Identify which cell holds the provided text, then report its (x, y) central coordinate. 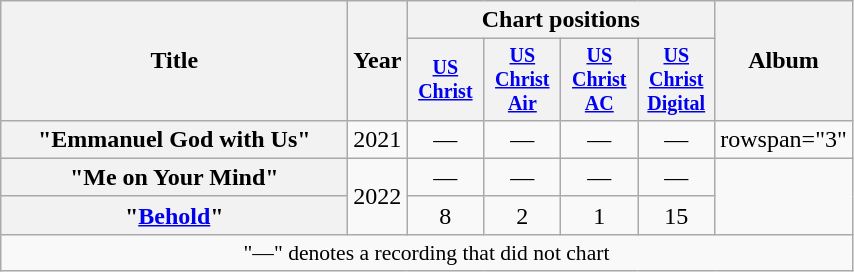
USChristAir (522, 80)
USChristAC (600, 80)
"Me on Your Mind" (174, 177)
Title (174, 61)
"Behold" (174, 215)
"Emmanuel God with Us" (174, 139)
Year (378, 61)
Album (784, 61)
2022 (378, 196)
15 (676, 215)
Chart positions (561, 20)
2 (522, 215)
1 (600, 215)
"—" denotes a recording that did not chart (427, 252)
2021 (378, 139)
8 (446, 215)
rowspan="3" (784, 139)
USChristDigital (676, 80)
USChrist (446, 80)
